Locate the cell with the specified text and output its [x, y] center coordinate. 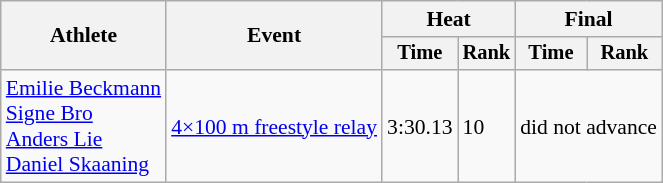
Event [274, 36]
Heat [448, 19]
4×100 m freestyle relay [274, 126]
10 [487, 126]
Athlete [84, 36]
Final [588, 19]
3:30.13 [420, 126]
did not advance [588, 126]
Emilie BeckmannSigne BroAnders LieDaniel Skaaning [84, 126]
